Locate the cell with the specified text and output its (X, Y) center coordinate. 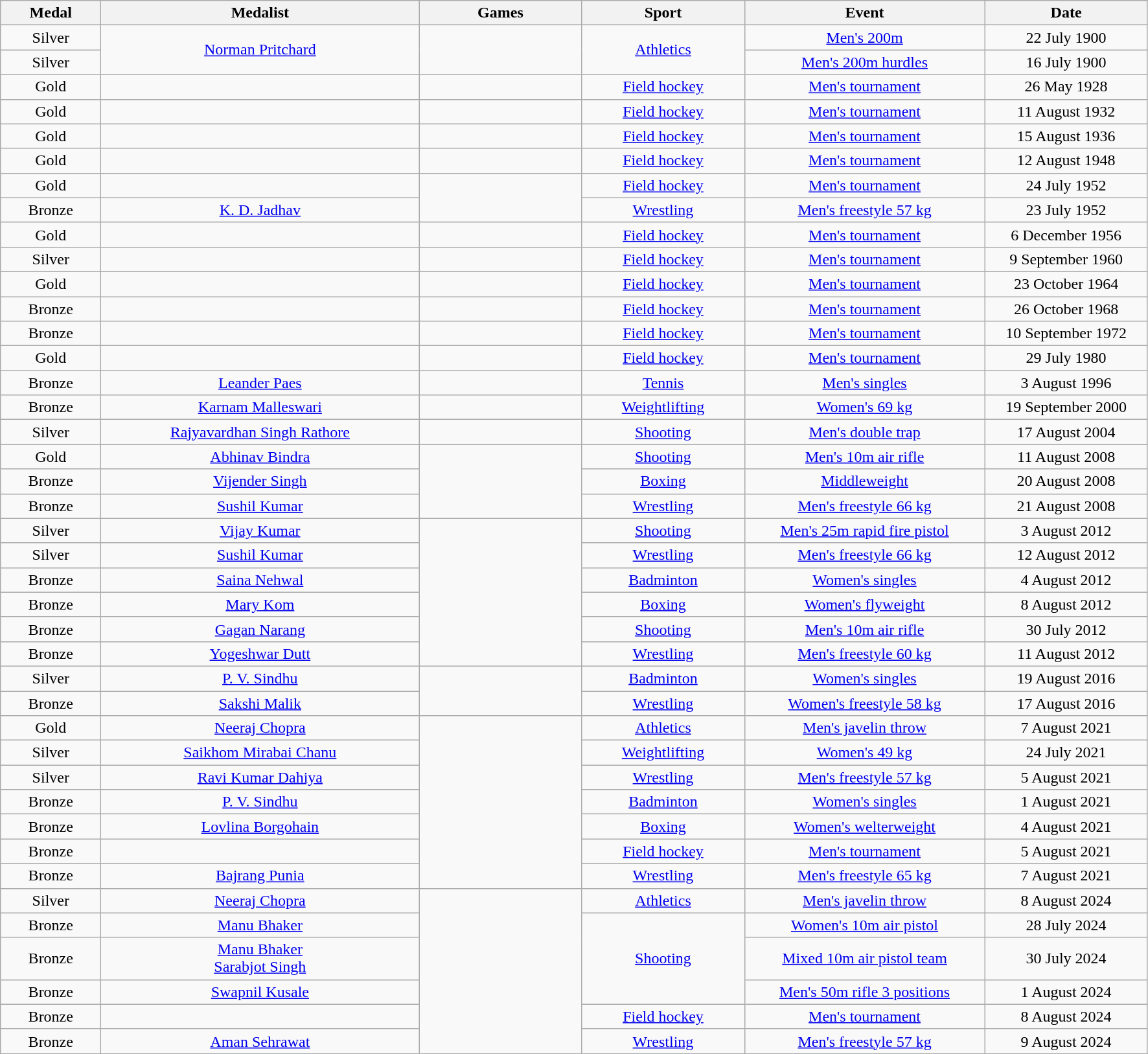
11 August 2012 (1066, 654)
Women's welterweight (864, 827)
Women's flyweight (864, 604)
Swapnil Kusale (260, 992)
16 July 1900 (1066, 62)
9 August 2024 (1066, 1041)
Middleweight (864, 481)
Gagan Narang (260, 629)
17 August 2016 (1066, 703)
17 August 2004 (1066, 432)
28 July 2024 (1066, 925)
26 October 1968 (1066, 309)
15 August 1936 (1066, 136)
Sakshi Malik (260, 703)
Abhinav Bindra (260, 457)
1 August 2024 (1066, 992)
10 September 1972 (1066, 334)
12 August 1948 (1066, 161)
19 August 2016 (1066, 678)
Men's freestyle 65 kg (864, 876)
Men's 50m rifle 3 positions (864, 992)
Mary Kom (260, 604)
K. D. Jadhav (260, 210)
30 July 2012 (1066, 629)
21 August 2008 (1066, 506)
Men's double trap (864, 432)
Manu BhakerSarabjot Singh (260, 959)
8 August 2012 (1066, 604)
23 October 1964 (1066, 284)
Leander Paes (260, 383)
3 August 1996 (1066, 383)
Men's 200m (864, 38)
23 July 1952 (1066, 210)
Women's 49 kg (864, 753)
19 September 2000 (1066, 407)
Bajrang Punia (260, 876)
24 July 2021 (1066, 753)
12 August 2012 (1066, 555)
9 September 1960 (1066, 259)
1 August 2021 (1066, 802)
Date (1066, 13)
Event (864, 13)
Medalist (260, 13)
Rajyavardhan Singh Rathore (260, 432)
Men's 25m rapid fire pistol (864, 531)
30 July 2024 (1066, 959)
Medal (51, 13)
4 August 2021 (1066, 827)
22 July 1900 (1066, 38)
Vijay Kumar (260, 531)
6 December 1956 (1066, 235)
11 August 2008 (1066, 457)
Tennis (663, 383)
Men's singles (864, 383)
Women's 10m air pistol (864, 925)
Saina Nehwal (260, 580)
Mixed 10m air pistol team (864, 959)
4 August 2012 (1066, 580)
Manu Bhaker (260, 925)
Aman Sehrawat (260, 1041)
24 July 1952 (1066, 185)
Karnam Malleswari (260, 407)
Ravi Kumar Dahiya (260, 777)
Lovlina Borgohain (260, 827)
20 August 2008 (1066, 481)
Women's freestyle 58 kg (864, 703)
Games (500, 13)
Women's 69 kg (864, 407)
Norman Pritchard (260, 50)
Sport (663, 13)
Yogeshwar Dutt (260, 654)
3 August 2012 (1066, 531)
26 May 1928 (1066, 87)
Vijender Singh (260, 481)
29 July 1980 (1066, 358)
Men's freestyle 60 kg (864, 654)
Men's 200m hurdles (864, 62)
Saikhom Mirabai Chanu (260, 753)
11 August 1932 (1066, 111)
